Extract the (X, Y) coordinate from the center of the cell holding the provided text.  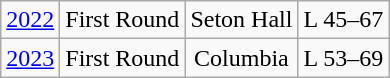
2022 (30, 20)
Seton Hall (242, 20)
L 53–69 (344, 58)
L 45–67 (344, 20)
Columbia (242, 58)
2023 (30, 58)
